Identify which cell holds the provided text, then report its [x, y] central coordinate. 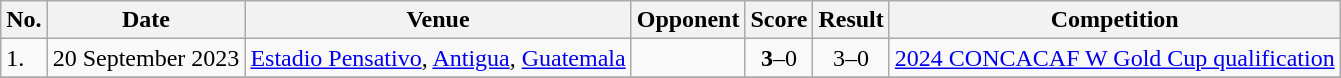
Venue [438, 20]
Date [146, 20]
Opponent [688, 20]
2024 CONCACAF W Gold Cup qualification [1114, 58]
No. [24, 20]
Estadio Pensativo, Antigua, Guatemala [438, 58]
Score [779, 20]
Result [851, 20]
Competition [1114, 20]
1. [24, 58]
20 September 2023 [146, 58]
